Output the [X, Y] coordinate of the center of the cell containing the given text.  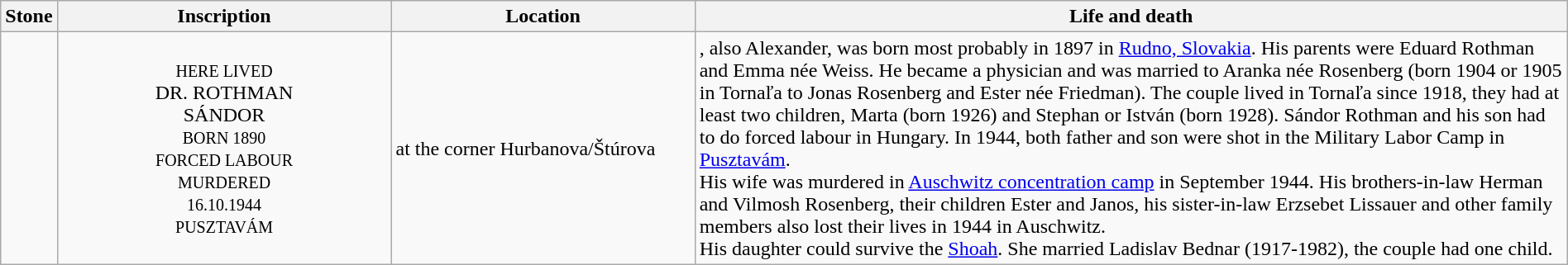
Life and death [1131, 17]
Stone [29, 17]
Location [543, 17]
at the corner Hurbanova/Štúrova [543, 149]
Inscription [224, 17]
HERE LIVEDDR. ROTHMANSÁNDORBORN 1890FORCED LABOURMURDERED16.10.1944PUSZTAVÁM [224, 149]
